Detect which cell encompasses the target text, then output its (X, Y) center coordinate. 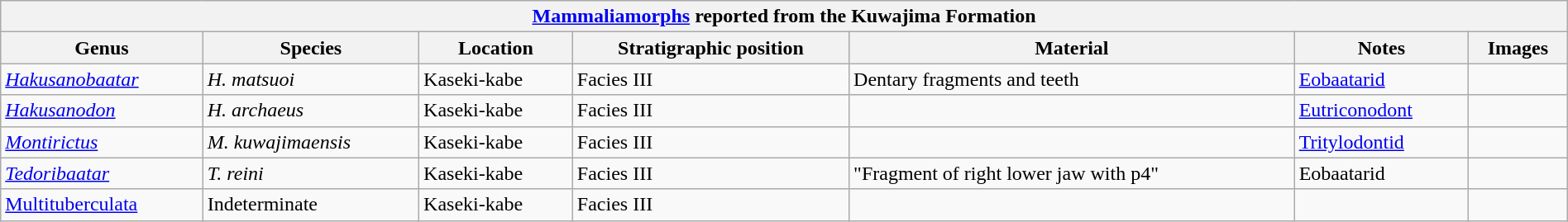
Tedoribaatar (102, 173)
H. archaeus (311, 111)
"Fragment of right lower jaw with p4" (1072, 173)
Notes (1381, 48)
Tritylodontid (1381, 142)
Stratigraphic position (710, 48)
Mammaliamorphs reported from the Kuwajima Formation (784, 17)
Dentary fragments and teeth (1072, 79)
Material (1072, 48)
Eutriconodont (1381, 111)
T. reini (311, 173)
Location (496, 48)
M. kuwajimaensis (311, 142)
H. matsuoi (311, 79)
Indeterminate (311, 205)
Species (311, 48)
Genus (102, 48)
Images (1518, 48)
Montirictus (102, 142)
Hakusanodon (102, 111)
Hakusanobaatar (102, 79)
Multituberculata (102, 205)
